Detect which cell encompasses the target text, then output its [x, y] center coordinate. 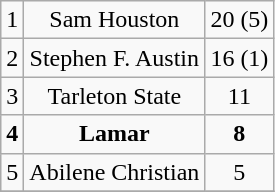
20 (5) [240, 20]
Sam Houston [114, 20]
16 (1) [240, 58]
Lamar [114, 134]
1 [12, 20]
Tarleton State [114, 96]
Abilene Christian [114, 172]
4 [12, 134]
8 [240, 134]
3 [12, 96]
2 [12, 58]
Stephen F. Austin [114, 58]
11 [240, 96]
